Capture the cell that displays the provided text and extract its [X, Y] central coordinate. 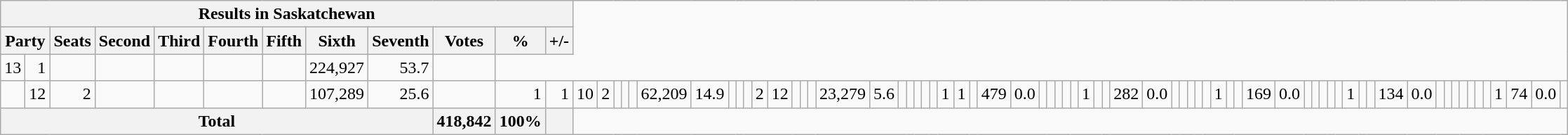
Seventh [401, 41]
74 [1520, 94]
Party [25, 41]
62,209 [664, 94]
Fourth [233, 41]
100% [521, 121]
10 [585, 94]
134 [1391, 94]
Seats [72, 41]
5.6 [884, 94]
107,289 [337, 94]
Results in Saskatchewan [287, 14]
+/- [558, 41]
282 [1127, 94]
14.9 [710, 94]
Sixth [337, 41]
Third [180, 41]
% [521, 41]
Fifth [284, 41]
224,927 [337, 67]
25.6 [401, 94]
Second [124, 41]
479 [993, 94]
13 [13, 67]
Total [217, 121]
23,279 [843, 94]
169 [1259, 94]
Votes [464, 41]
418,842 [464, 121]
53.7 [401, 67]
